Return the (X, Y) coordinate for the center point of the cell that contains the specified text.  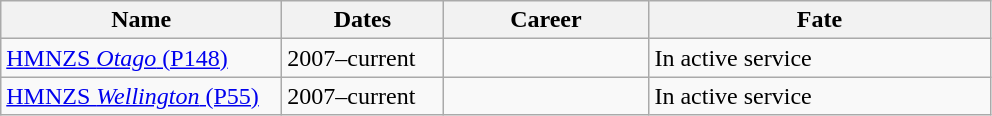
Fate (820, 20)
HMNZS Wellington (P55) (142, 96)
Dates (362, 20)
HMNZS Otago (P148) (142, 58)
Career (546, 20)
Name (142, 20)
